Search for the cell housing the specified text and yield its (x, y) center coordinate. 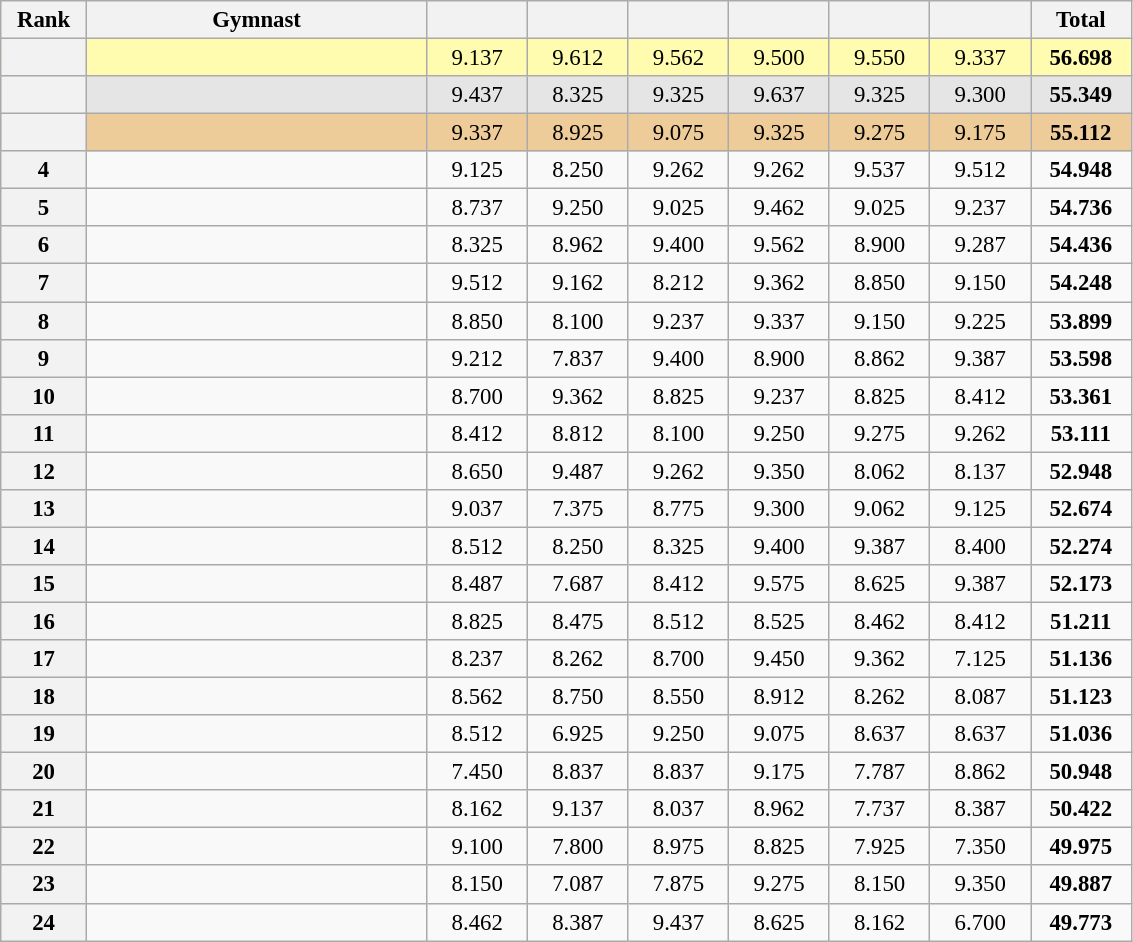
12 (44, 471)
8.912 (780, 697)
49.773 (1080, 922)
52.948 (1080, 471)
54.736 (1080, 208)
8.487 (478, 584)
8.812 (578, 433)
9.550 (880, 58)
9.062 (880, 509)
9.162 (578, 283)
50.948 (1080, 772)
5 (44, 208)
9.487 (578, 471)
49.975 (1080, 847)
9.100 (478, 847)
53.899 (1080, 321)
4 (44, 170)
8 (44, 321)
8.737 (478, 208)
7.375 (578, 509)
7.875 (678, 885)
8.475 (578, 621)
19 (44, 734)
14 (44, 546)
8.650 (478, 471)
9.500 (780, 58)
7.925 (880, 847)
20 (44, 772)
7.787 (880, 772)
18 (44, 697)
51.123 (1080, 697)
11 (44, 433)
54.948 (1080, 170)
6.925 (578, 734)
22 (44, 847)
16 (44, 621)
8.212 (678, 283)
7.087 (578, 885)
9.287 (980, 245)
53.111 (1080, 433)
7.837 (578, 358)
9.037 (478, 509)
17 (44, 659)
13 (44, 509)
55.349 (1080, 95)
52.173 (1080, 584)
6 (44, 245)
51.136 (1080, 659)
8.037 (678, 809)
50.422 (1080, 809)
Gymnast (256, 20)
9.212 (478, 358)
55.112 (1080, 133)
9.575 (780, 584)
7 (44, 283)
49.887 (1080, 885)
51.036 (1080, 734)
56.698 (1080, 58)
9.450 (780, 659)
51.211 (1080, 621)
8.775 (678, 509)
8.400 (980, 546)
24 (44, 922)
Rank (44, 20)
8.562 (478, 697)
9.462 (780, 208)
52.674 (1080, 509)
7.800 (578, 847)
Total (1080, 20)
6.700 (980, 922)
10 (44, 396)
53.361 (1080, 396)
9.225 (980, 321)
8.062 (880, 471)
7.737 (880, 809)
9 (44, 358)
8.975 (678, 847)
15 (44, 584)
53.598 (1080, 358)
9.537 (880, 170)
7.125 (980, 659)
8.137 (980, 471)
54.248 (1080, 283)
8.750 (578, 697)
7.350 (980, 847)
8.087 (980, 697)
21 (44, 809)
8.925 (578, 133)
23 (44, 885)
9.637 (780, 95)
8.237 (478, 659)
52.274 (1080, 546)
7.687 (578, 584)
54.436 (1080, 245)
8.550 (678, 697)
8.525 (780, 621)
7.450 (478, 772)
9.612 (578, 58)
